Detect which cell encompasses the target text, then output its [x, y] center coordinate. 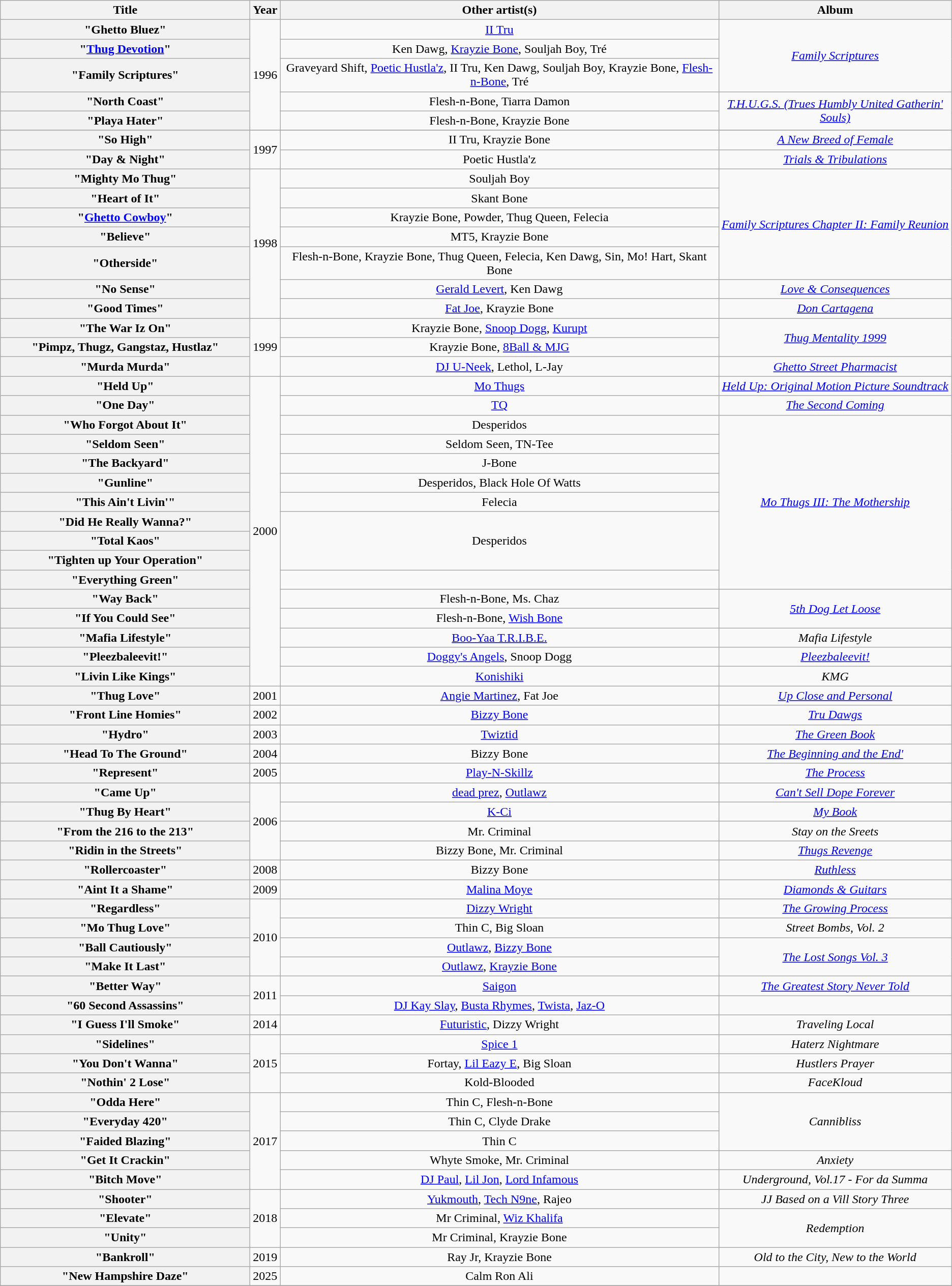
1996 [265, 75]
Family Scriptures [835, 56]
The Greatest Story Never Told [835, 986]
The Growing Process [835, 909]
2010 [265, 938]
"Gunline" [125, 483]
"Elevate" [125, 1218]
Ray Jr, Krayzie Bone [499, 1257]
2008 [265, 870]
"Ghetto Bluez" [125, 29]
"Murda Murda" [125, 367]
Pleezbaleevit! [835, 657]
Kold-Blooded [499, 1083]
Boo-Yaa T.R.I.B.E. [499, 638]
Poetic Hustla'z [499, 159]
Doggy's Angels, Snoop Dogg [499, 657]
"Good Times" [125, 309]
T.H.U.G.S. (Trues Humbly United Gatherin' Souls) [835, 111]
Fortay, Lil Eazy E, Big Sloan [499, 1063]
My Book [835, 812]
Seldom Seen, TN-Tee [499, 444]
"Head To The Ground" [125, 754]
"You Don't Wanna" [125, 1063]
"The War Iz On" [125, 328]
2017 [265, 1141]
"Shooter" [125, 1199]
"Did He Really Wanna?" [125, 521]
The Second Coming [835, 405]
Don Cartagena [835, 309]
"Everything Green" [125, 579]
"Hydro" [125, 734]
KMG [835, 676]
J-Bone [499, 463]
Ruthless [835, 870]
2006 [265, 821]
"I Guess I'll Smoke" [125, 1025]
"Pleezbaleevit!" [125, 657]
"Total Kaos" [125, 541]
Angie Martinez, Fat Joe [499, 696]
Ken Dawg, Krayzie Bone, Souljah Boy, Tré [499, 49]
"Tighten up Your Operation" [125, 560]
2018 [265, 1218]
"Came Up" [125, 792]
MT5, Krayzie Bone [499, 236]
"Held Up" [125, 386]
Thin C, Clyde Drake [499, 1121]
Yukmouth, Tech N9ne, Rajeo [499, 1199]
Love & Consequences [835, 289]
"Who Forgot About It" [125, 425]
"Regardless" [125, 909]
"North Coast" [125, 101]
1997 [265, 149]
Dizzy Wright [499, 909]
"Pimpz, Thugz, Gangstaz, Hustlaz" [125, 347]
Play-N-Skillz [499, 773]
Flesh-n-Bone, Krayzie Bone [499, 121]
"Thug Devotion" [125, 49]
"Unity" [125, 1238]
II Tru, Krayzie Bone [499, 140]
Krayzie Bone, 8Ball & MJG [499, 347]
Traveling Local [835, 1025]
Fat Joe, Krayzie Bone [499, 309]
Flesh-n-Bone, Tiarra Damon [499, 101]
K-Ci [499, 812]
Malina Moye [499, 889]
2002 [265, 715]
Mafia Lifestyle [835, 638]
Twiztid [499, 734]
"The Backyard" [125, 463]
"Bitch Move" [125, 1179]
JJ Based on a Vill Story Three [835, 1199]
"Way Back" [125, 599]
Title [125, 10]
Anxiety [835, 1160]
Mo Thugs [499, 386]
Underground, Vol.17 - For da Summa [835, 1179]
"Mafia Lifestyle" [125, 638]
"Rollercoaster" [125, 870]
"Better Way" [125, 986]
Thin C, Big Sloan [499, 928]
Souljah Boy [499, 178]
Redemption [835, 1228]
"Seldom Seen" [125, 444]
"60 Second Assassins" [125, 1005]
Skant Bone [499, 198]
Tru Dawgs [835, 715]
Bizzy Bone, Mr. Criminal [499, 850]
1999 [265, 347]
2025 [265, 1276]
Family Scriptures Chapter II: Family Reunion [835, 224]
1998 [265, 243]
Held Up: Original Motion Picture Soundtrack [835, 386]
2001 [265, 696]
TQ [499, 405]
Flesh-n-Bone, Wish Bone [499, 618]
"Ball Cautiously" [125, 947]
Thugs Revenge [835, 850]
"Otherside" [125, 262]
Year [265, 10]
Whyte Smoke, Mr. Criminal [499, 1160]
Can't Sell Dope Forever [835, 792]
"New Hampshire Daze" [125, 1276]
Mr. Criminal [499, 831]
The Green Book [835, 734]
"Mighty Mo Thug" [125, 178]
Thug Mentality 1999 [835, 338]
Album [835, 10]
Gerald Levert, Ken Dawg [499, 289]
2015 [265, 1063]
"This Ain't Livin'" [125, 502]
Thin C [499, 1141]
Cannibliss [835, 1121]
Ghetto Street Pharmacist [835, 367]
"Make It Last" [125, 967]
"Believe" [125, 236]
"Faided Blazing" [125, 1141]
"Thug By Heart" [125, 812]
Felecia [499, 502]
Calm Ron Ali [499, 1276]
"Livin Like Kings" [125, 676]
"No Sense" [125, 289]
"Represent" [125, 773]
2005 [265, 773]
Stay on the Sreets [835, 831]
2000 [265, 531]
"From the 216 to the 213" [125, 831]
Haterz Nightmare [835, 1044]
Saigon [499, 986]
Mr Criminal, Wiz Khalifa [499, 1218]
Flesh-n-Bone, Ms. Chaz [499, 599]
2019 [265, 1257]
Futuristic, Dizzy Wright [499, 1025]
Street Bombs, Vol. 2 [835, 928]
Outlawz, Krayzie Bone [499, 967]
"If You Could See" [125, 618]
"Heart of It" [125, 198]
Up Close and Personal [835, 696]
Krayzie Bone, Powder, Thug Queen, Felecia [499, 217]
"Family Scriptures" [125, 75]
"One Day" [125, 405]
"Sidelines" [125, 1044]
DJ Kay Slay, Busta Rhymes, Twista, Jaz-O [499, 1005]
Spice 1 [499, 1044]
2014 [265, 1025]
"Mo Thug Love" [125, 928]
Trials & Tribulations [835, 159]
"Day & Night" [125, 159]
FaceKloud [835, 1083]
"Get It Crackin" [125, 1160]
2003 [265, 734]
The Process [835, 773]
2011 [265, 996]
"Ghetto Cowboy" [125, 217]
Thin C, Flesh-n-Bone [499, 1102]
"Playa Hater" [125, 121]
2009 [265, 889]
Diamonds & Guitars [835, 889]
"Front Line Homies" [125, 715]
Mr Criminal, Krayzie Bone [499, 1238]
Graveyard Shift, Poetic Hustla'z, II Tru, Ken Dawg, Souljah Boy, Krayzie Bone, Flesh-n-Bone, Tré [499, 75]
5th Dog Let Loose [835, 609]
Other artist(s) [499, 10]
Old to the City, New to the World [835, 1257]
Konishiki [499, 676]
"Thug Love" [125, 696]
The Lost Songs Vol. 3 [835, 957]
"So High" [125, 140]
"Nothin' 2 Lose" [125, 1083]
"Everyday 420" [125, 1121]
"Odda Here" [125, 1102]
A New Breed of Female [835, 140]
Hustlers Prayer [835, 1063]
Krayzie Bone, Snoop Dogg, Kurupt [499, 328]
DJ U-Neek, Lethol, L-Jay [499, 367]
"Bankroll" [125, 1257]
Mo Thugs III: The Mothership [835, 502]
Outlawz, Bizzy Bone [499, 947]
DJ Paul, Lil Jon, Lord Infamous [499, 1179]
2004 [265, 754]
Desperidos, Black Hole Of Watts [499, 483]
The Beginning and the End' [835, 754]
"Aint It a Shame" [125, 889]
"Ridin in the Streets" [125, 850]
II Tru [499, 29]
dead prez, Outlawz [499, 792]
Flesh-n-Bone, Krayzie Bone, Thug Queen, Felecia, Ken Dawg, Sin, Mo! Hart, Skant Bone [499, 262]
